Search for the cell housing the specified text and yield its [X, Y] center coordinate. 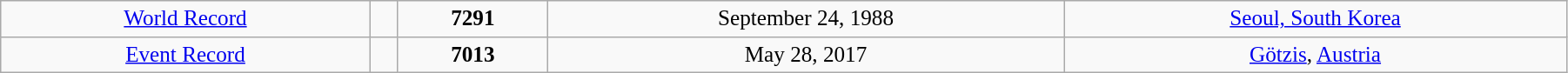
World Record [185, 19]
Seoul, South Korea [1316, 19]
Event Record [185, 55]
Götzis, Austria [1316, 55]
7291 [472, 19]
May 28, 2017 [806, 55]
September 24, 1988 [806, 19]
7013 [472, 55]
